Capture the cell that displays the provided text and extract its (x, y) central coordinate. 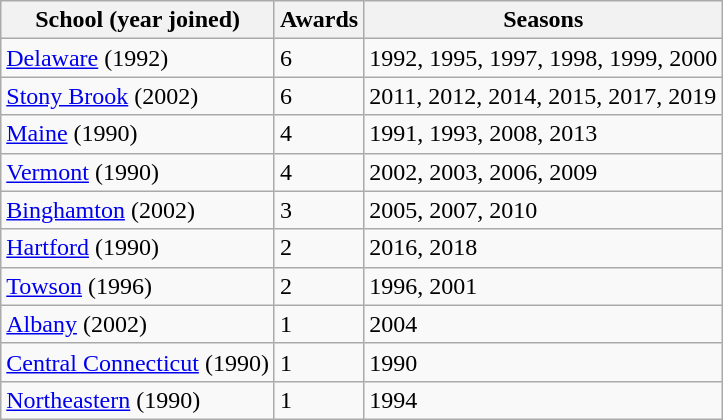
School (year joined) (138, 20)
1991, 1993, 2008, 2013 (544, 134)
Hartford (1990) (138, 248)
2016, 2018 (544, 248)
2002, 2003, 2006, 2009 (544, 172)
Towson (1996) (138, 286)
Northeastern (1990) (138, 400)
2011, 2012, 2014, 2015, 2017, 2019 (544, 96)
Seasons (544, 20)
Stony Brook (2002) (138, 96)
Delaware (1992) (138, 58)
2005, 2007, 2010 (544, 210)
1994 (544, 400)
Vermont (1990) (138, 172)
1992, 1995, 1997, 1998, 1999, 2000 (544, 58)
2004 (544, 324)
3 (318, 210)
Awards (318, 20)
Central Connecticut (1990) (138, 362)
Maine (1990) (138, 134)
Albany (2002) (138, 324)
1990 (544, 362)
Binghamton (2002) (138, 210)
1996, 2001 (544, 286)
